Scan for the cell matching the given text and deliver its (X, Y) coordinate at center. 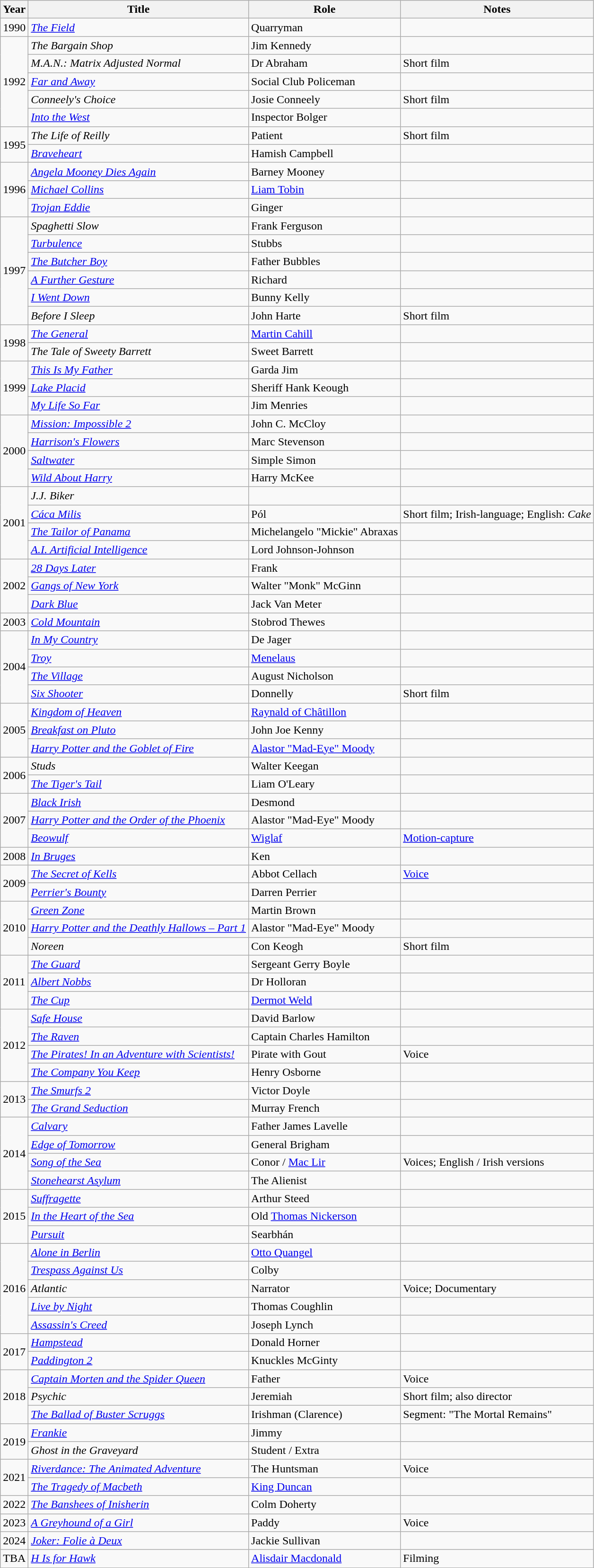
Cold Mountain (139, 622)
The Guard (139, 964)
Trojan Eddie (139, 207)
Social Club Policeman (324, 81)
The Pirates! In an Adventure with Scientists! (139, 1054)
Wild About Harry (139, 478)
Simple Simon (324, 460)
Garda Jim (324, 370)
Green Zone (139, 910)
Father (324, 1379)
2009 (14, 883)
Henry Osborne (324, 1072)
Dark Blue (139, 604)
My Life So Far (139, 406)
2008 (14, 856)
Irishman (Clarence) (324, 1415)
Title (139, 9)
The Ballad of Buster Scruggs (139, 1415)
The Grand Seduction (139, 1108)
The Tragedy of Macbeth (139, 1487)
Donald Horner (324, 1342)
Sweet Barrett (324, 352)
2007 (14, 820)
Kingdom of Heaven (139, 712)
1998 (14, 343)
The Banshees of Inisherin (139, 1505)
2006 (14, 775)
John Joe Kenny (324, 730)
Safe House (139, 1018)
The Tale of Sweety Barrett (139, 352)
The Cup (139, 1000)
Josie Conneely (324, 99)
The Company You Keep (139, 1072)
Breakfast on Pluto (139, 730)
Walter Keegan (324, 766)
A Further Gesture (139, 280)
The Huntsman (324, 1469)
Noreen (139, 946)
Mission: Impossible 2 (139, 424)
Braveheart (139, 153)
Black Irish (139, 802)
Abbot Cellach (324, 874)
Liam Tobin (324, 189)
Colby (324, 1270)
Role (324, 9)
Walter "Monk" McGinn (324, 586)
Con Keogh (324, 946)
Darren Perrier (324, 892)
King Duncan (324, 1487)
Studs (139, 766)
Frank Ferguson (324, 226)
Psychic (139, 1397)
Murray French (324, 1108)
Dr Holloran (324, 982)
Barney Mooney (324, 171)
The Secret of Kells (139, 874)
2015 (14, 1216)
A Greyhound of a Girl (139, 1523)
Hamish Campbell (324, 153)
28 Days Later (139, 568)
Ken (324, 856)
Martin Cahill (324, 334)
1997 (14, 271)
The General (139, 334)
Jack Van Meter (324, 604)
In the Heart of the Sea (139, 1216)
Michelangelo "Mickie" Abraxas (324, 532)
Old Thomas Nickerson (324, 1216)
Liam O'Leary (324, 784)
Sheriff Hank Keough (324, 388)
2022 (14, 1505)
Jackie Sullivan (324, 1541)
Spaghetti Slow (139, 226)
Edge of Tomorrow (139, 1144)
Motion-capture (497, 838)
TBA (14, 1559)
Harry McKee (324, 478)
1990 (14, 27)
A.I. Artificial Intelligence (139, 550)
2018 (14, 1397)
Joker: Folie à Deux (139, 1541)
Conneely's Choice (139, 99)
Michael Collins (139, 189)
Bunny Kelly (324, 298)
2019 (14, 1442)
2014 (14, 1153)
Beowulf (139, 838)
The Life of Reilly (139, 135)
Harry Potter and the Order of the Phoenix (139, 820)
Lake Placid (139, 388)
Saltwater (139, 460)
General Brigham (324, 1144)
Thomas Coughlin (324, 1306)
David Barlow (324, 1018)
Into the West (139, 117)
Short film; also director (497, 1397)
The Butcher Boy (139, 262)
Calvary (139, 1126)
Jim Kennedy (324, 45)
John Harte (324, 316)
Lord Johnson-Johnson (324, 550)
2021 (14, 1478)
Before I Sleep (139, 316)
Albert Nobbs (139, 982)
Jeremiah (324, 1397)
Assassin's Creed (139, 1324)
Otto Quangel (324, 1252)
Harry Potter and the Goblet of Fire (139, 748)
Richard (324, 280)
Frankie (139, 1433)
Sergeant Gerry Boyle (324, 964)
Song of the Sea (139, 1162)
Conor / Mac Lir (324, 1162)
2004 (14, 667)
Perrier's Bounty (139, 892)
Inspector Bolger (324, 117)
Hampstead (139, 1342)
Frank (324, 568)
Stobrod Thewes (324, 622)
Pirate with Gout (324, 1054)
Live by Night (139, 1306)
H Is for Hawk (139, 1559)
The Smurfs 2 (139, 1090)
Wiglaf (324, 838)
I Went Down (139, 298)
2010 (14, 928)
Filming (497, 1559)
Paddington 2 (139, 1360)
1996 (14, 189)
This Is My Father (139, 370)
Narrator (324, 1288)
Atlantic (139, 1288)
Victor Doyle (324, 1090)
Segment: "The Mortal Remains" (497, 1415)
Short film; Irish-language; English: Cake (497, 514)
De Jager (324, 640)
Voices; English / Irish versions (497, 1162)
Alisdair Macdonald (324, 1559)
Six Shooter (139, 694)
Pól (324, 514)
The Bargain Shop (139, 45)
Gangs of New York (139, 586)
Far and Away (139, 81)
Voice; Documentary (497, 1288)
2016 (14, 1288)
1999 (14, 388)
John C. McCloy (324, 424)
Paddy (324, 1523)
Angela Mooney Dies Again (139, 171)
Jim Menries (324, 406)
J.J. Biker (139, 496)
Stubbs (324, 244)
2001 (14, 523)
Raynald of Châtillon (324, 712)
Marc Stevenson (324, 442)
Colm Doherty (324, 1505)
Ginger (324, 207)
2024 (14, 1541)
Cáca Milis (139, 514)
Trespass Against Us (139, 1270)
2003 (14, 622)
Stonehearst Asylum (139, 1180)
The Tailor of Panama (139, 532)
Alone in Berlin (139, 1252)
August Nicholson (324, 676)
2005 (14, 730)
1995 (14, 144)
Donnelly (324, 694)
The Village (139, 676)
Quarryman (324, 27)
Year (14, 9)
2017 (14, 1351)
Patient (324, 135)
Turbulence (139, 244)
Captain Morten and the Spider Queen (139, 1379)
In Bruges (139, 856)
Ghost in the Graveyard (139, 1451)
The Alienist (324, 1180)
The Field (139, 27)
Jimmy (324, 1433)
Martin Brown (324, 910)
In My Country (139, 640)
Notes (497, 9)
M.A.N.: Matrix Adjusted Normal (139, 63)
Dermot Weld (324, 1000)
Arthur Steed (324, 1198)
Knuckles McGinty (324, 1360)
Troy (139, 658)
The Tiger's Tail (139, 784)
Searbhán (324, 1234)
Desmond (324, 802)
2012 (14, 1045)
Harry Potter and the Deathly Hallows – Part 1 (139, 928)
Student / Extra (324, 1451)
Dr Abraham (324, 63)
Riverdance: The Animated Adventure (139, 1469)
Pursuit (139, 1234)
Menelaus (324, 658)
The Raven (139, 1036)
Captain Charles Hamilton (324, 1036)
Suffragette (139, 1198)
2002 (14, 586)
2023 (14, 1523)
2000 (14, 451)
1992 (14, 81)
Father Bubbles (324, 262)
2013 (14, 1099)
2011 (14, 982)
Harrison's Flowers (139, 442)
Father James Lavelle (324, 1126)
Joseph Lynch (324, 1324)
